Search for the cell housing the specified text and yield its (x, y) center coordinate. 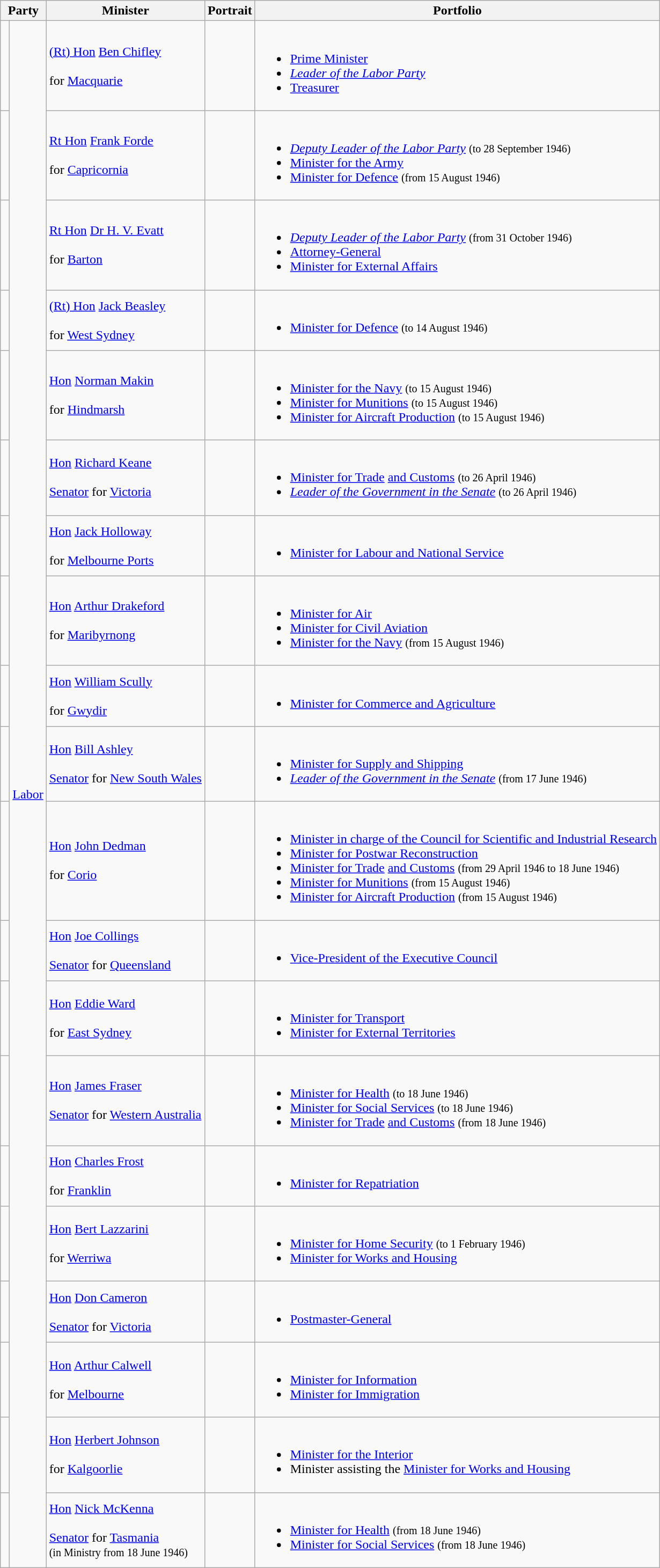
Hon Nick McKenna Senator for Tasmania (in Ministry from 18 June 1946) (126, 1530)
Minister for Health (from 18 June 1946)Minister for Social Services (from 18 June 1946) (457, 1530)
Hon Don Cameron Senator for Victoria (126, 1311)
Minister for Home Security (to 1 February 1946)Minister for Works and Housing (457, 1244)
Hon Herbert Johnson for Kalgoorlie (126, 1455)
Minister for Health (to 18 June 1946)Minister for Social Services (to 18 June 1946)Minister for Trade and Customs (from 18 June 1946) (457, 1101)
Hon Norman Makin for Hindmarsh (126, 395)
Hon Bill Ashley Senator for New South Wales (126, 764)
Hon James Fraser Senator for Western Australia (126, 1101)
Minister for InformationMinister for Immigration (457, 1380)
Portfolio (457, 11)
Minister for Trade and Customs (to 26 April 1946)Leader of the Government in the Senate (to 26 April 1946) (457, 478)
(Rt) Hon Jack Beasley for West Sydney (126, 320)
Hon John Dedman for Corio (126, 861)
Rt Hon Dr H. V. Evatt for Barton (126, 245)
Deputy Leader of the Labor Party (from 31 October 1946)Attorney-GeneralMinister for External Affairs (457, 245)
Minister for Labour and National Service (457, 545)
Minister for Commerce and Agriculture (457, 695)
Minister for Defence (to 14 August 1946) (457, 320)
Minister for the Navy (to 15 August 1946)Minister for Munitions (to 15 August 1946)Minister for Aircraft Production (to 15 August 1946) (457, 395)
Hon Joe Collings Senator for Queensland (126, 950)
Hon Eddie Ward for East Sydney (126, 1019)
Portrait (230, 11)
Hon Arthur Drakeford for Maribyrnong (126, 620)
Minister for Repatriation (457, 1176)
Party (24, 11)
Minister for TransportMinister for External Territories (457, 1019)
Deputy Leader of the Labor Party (to 28 September 1946)Minister for the ArmyMinister for Defence (from 15 August 1946) (457, 156)
Labor (28, 794)
Prime MinisterLeader of the Labor PartyTreasurer (457, 65)
Rt Hon Frank Forde for Capricornia (126, 156)
(Rt) Hon Ben Chifley for Macquarie (126, 65)
Hon Richard Keane Senator for Victoria (126, 478)
Hon Charles Frost for Franklin (126, 1176)
Vice-President of the Executive Council (457, 950)
Hon Jack Holloway for Melbourne Ports (126, 545)
Minister for AirMinister for Civil AviationMinister for the Navy (from 15 August 1946) (457, 620)
Hon Bert Lazzarini for Werriwa (126, 1244)
Postmaster-General (457, 1311)
Minister for the InteriorMinister assisting the Minister for Works and Housing (457, 1455)
Minister for Supply and ShippingLeader of the Government in the Senate (from 17 June 1946) (457, 764)
Hon William Scully for Gwydir (126, 695)
Hon Arthur Calwell for Melbourne (126, 1380)
Minister (126, 11)
